Output the (X, Y) coordinate of the center of the cell containing the given text.  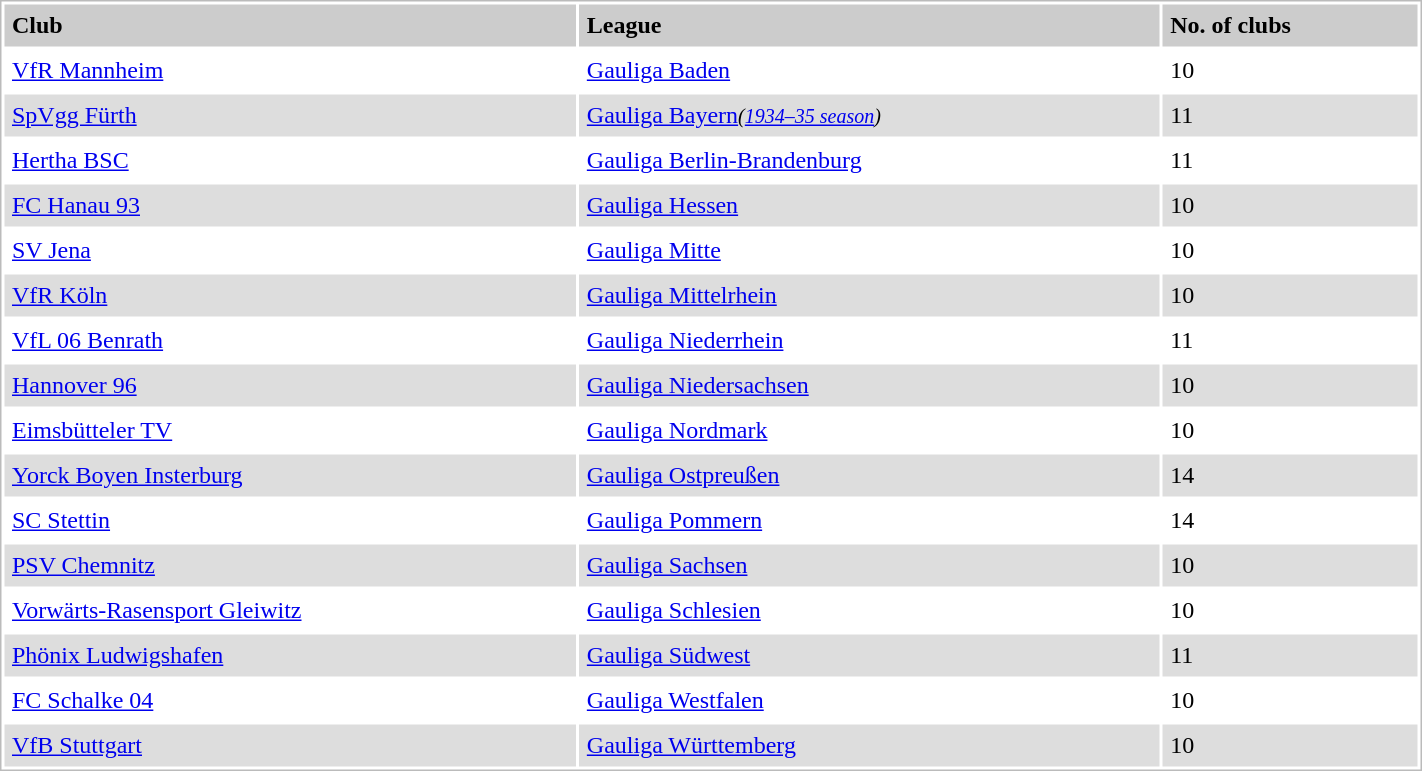
Gauliga Mittelrhein (869, 295)
Hannover 96 (290, 385)
Gauliga Baden (869, 71)
Gauliga Berlin-Brandenburg (869, 161)
Gauliga Niedersachsen (869, 385)
Gauliga Nordmark (869, 431)
FC Hanau 93 (290, 205)
FC Schalke 04 (290, 701)
Hertha BSC (290, 161)
SC Stettin (290, 521)
League (869, 25)
Gauliga Ostpreußen (869, 475)
SpVgg Fürth (290, 115)
Gauliga Hessen (869, 205)
Phönix Ludwigshafen (290, 655)
Gauliga Bayern(1934–35 season) (869, 115)
VfR Köln (290, 295)
Vorwärts-Rasensport Gleiwitz (290, 611)
Gauliga Mitte (869, 251)
Gauliga Sachsen (869, 565)
Yorck Boyen Insterburg (290, 475)
Gauliga Niederrhein (869, 341)
No. of clubs (1290, 25)
SV Jena (290, 251)
VfR Mannheim (290, 71)
PSV Chemnitz (290, 565)
Club (290, 25)
VfB Stuttgart (290, 745)
VfL 06 Benrath (290, 341)
Gauliga Württemberg (869, 745)
Gauliga Pommern (869, 521)
Gauliga Westfalen (869, 701)
Gauliga Schlesien (869, 611)
Gauliga Südwest (869, 655)
Eimsbütteler TV (290, 431)
